Search for the cell housing the specified text and yield its [x, y] center coordinate. 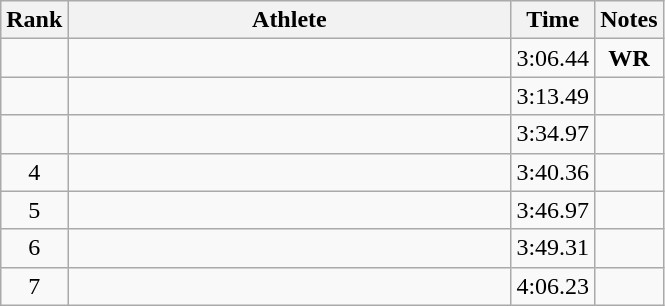
Rank [34, 20]
3:06.44 [553, 58]
3:40.36 [553, 172]
3:49.31 [553, 248]
3:13.49 [553, 96]
3:34.97 [553, 134]
4:06.23 [553, 286]
Athlete [290, 20]
7 [34, 286]
WR [629, 58]
Notes [629, 20]
5 [34, 210]
6 [34, 248]
4 [34, 172]
3:46.97 [553, 210]
Time [553, 20]
